Identify which cell holds the provided text, then report its [X, Y] central coordinate. 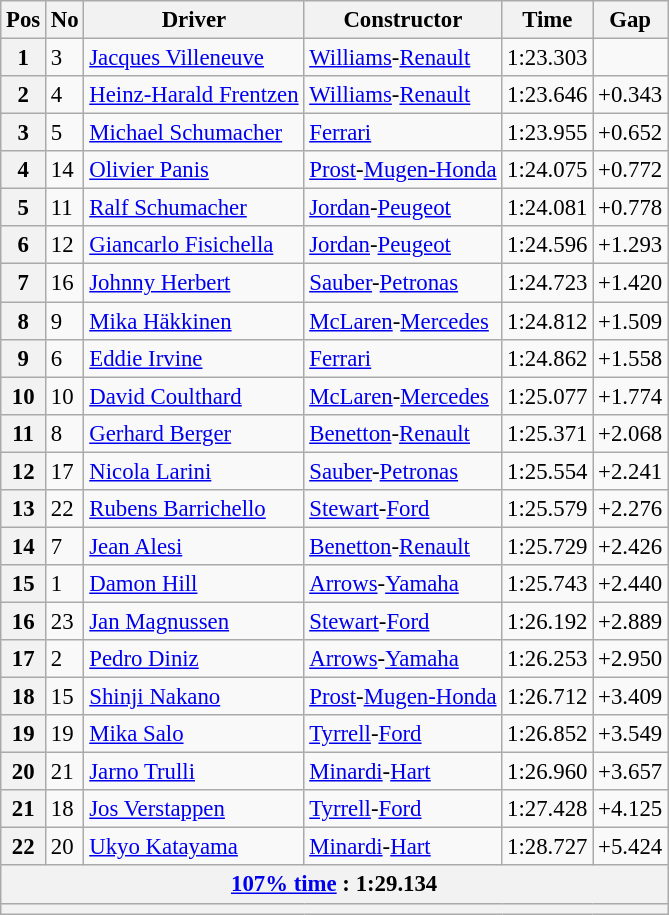
23 [65, 621]
Mika Häkkinen [194, 321]
+1.420 [630, 283]
Eddie Irvine [194, 358]
1:26.253 [548, 659]
+3.409 [630, 697]
David Coulthard [194, 396]
No [65, 20]
1:28.727 [548, 847]
Gap [630, 20]
1:25.743 [548, 584]
+2.426 [630, 546]
1:24.596 [548, 245]
Constructor [403, 20]
Heinz-Harald Frentzen [194, 95]
Shinji Nakano [194, 697]
Giancarlo Fisichella [194, 245]
Nicola Larini [194, 471]
Time [548, 20]
1:24.081 [548, 208]
Michael Schumacher [194, 133]
+0.343 [630, 95]
+3.549 [630, 734]
+2.950 [630, 659]
+2.068 [630, 433]
1:25.077 [548, 396]
1:26.960 [548, 772]
Pos [24, 20]
+1.509 [630, 321]
Damon Hill [194, 584]
+2.241 [630, 471]
1:26.192 [548, 621]
1:27.428 [548, 809]
1:23.955 [548, 133]
Gerhard Berger [194, 433]
Jos Verstappen [194, 809]
1:25.554 [548, 471]
Pedro Diniz [194, 659]
1:23.646 [548, 95]
1:24.723 [548, 283]
1:25.729 [548, 546]
1:23.303 [548, 58]
13 [24, 509]
Ralf Schumacher [194, 208]
+0.772 [630, 170]
+1.293 [630, 245]
1:25.579 [548, 509]
+2.889 [630, 621]
+2.440 [630, 584]
1:24.075 [548, 170]
+2.276 [630, 509]
107% time : 1:29.134 [334, 885]
+4.125 [630, 809]
+0.652 [630, 133]
1:25.371 [548, 433]
Jarno Trulli [194, 772]
Jan Magnussen [194, 621]
Jacques Villeneuve [194, 58]
Johnny Herbert [194, 283]
Mika Salo [194, 734]
1:26.712 [548, 697]
+5.424 [630, 847]
Olivier Panis [194, 170]
Jean Alesi [194, 546]
+3.657 [630, 772]
Ukyo Katayama [194, 847]
+1.558 [630, 358]
+1.774 [630, 396]
Driver [194, 20]
1:26.852 [548, 734]
+0.778 [630, 208]
1:24.862 [548, 358]
1:24.812 [548, 321]
Rubens Barrichello [194, 509]
